From the cell containing the given text, extract its center point as [x, y] coordinate. 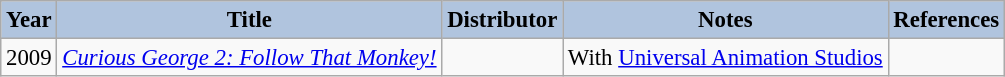
With Universal Animation Studios [726, 58]
References [946, 20]
Year [29, 20]
Curious George 2: Follow That Monkey! [250, 58]
Notes [726, 20]
Title [250, 20]
Distributor [502, 20]
2009 [29, 58]
